Return (x, y) of the center of cell containing provided text 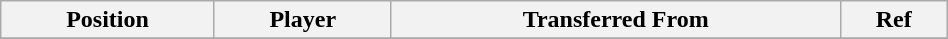
Ref (894, 20)
Transferred From (616, 20)
Position (108, 20)
Player (302, 20)
